Locate the cell with the specified text and output its [x, y] center coordinate. 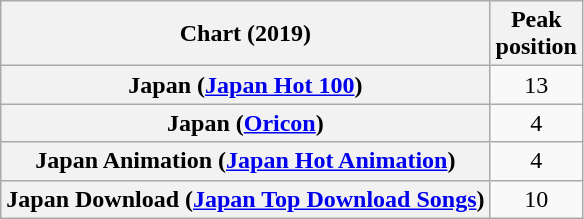
Japan (Oricon) [246, 123]
Japan Download (Japan Top Download Songs) [246, 199]
Japan (Japan Hot 100) [246, 85]
10 [536, 199]
13 [536, 85]
Peakposition [536, 34]
Japan Animation (Japan Hot Animation) [246, 161]
Chart (2019) [246, 34]
